Provide the [x, y] coordinate of the cell's center where the given text is located.  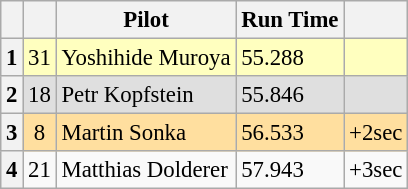
3 [12, 133]
4 [12, 170]
+2sec [376, 133]
57.943 [290, 170]
56.533 [290, 133]
Matthias Dolderer [146, 170]
+3sec [376, 170]
21 [40, 170]
2 [12, 95]
8 [40, 133]
55.288 [290, 58]
Petr Kopfstein [146, 95]
55.846 [290, 95]
Run Time [290, 20]
Martin Sonka [146, 133]
31 [40, 58]
18 [40, 95]
Pilot [146, 20]
Yoshihide Muroya [146, 58]
1 [12, 58]
